Extract the (x, y) coordinate from the center of the cell holding the provided text.  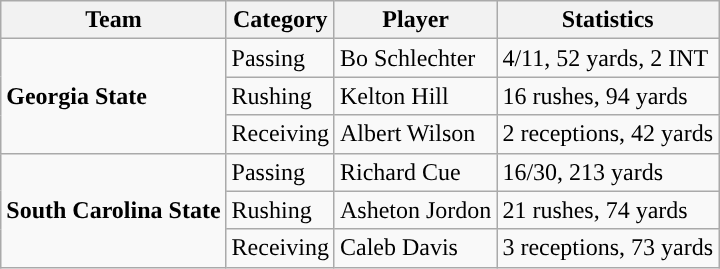
Team (114, 20)
Richard Cue (415, 172)
4/11, 52 yards, 2 INT (608, 58)
Category (280, 20)
Player (415, 20)
Georgia State (114, 96)
South Carolina State (114, 210)
16 rushes, 94 yards (608, 96)
Caleb Davis (415, 248)
21 rushes, 74 yards (608, 210)
Albert Wilson (415, 134)
16/30, 213 yards (608, 172)
Bo Schlechter (415, 58)
3 receptions, 73 yards (608, 248)
Asheton Jordon (415, 210)
2 receptions, 42 yards (608, 134)
Kelton Hill (415, 96)
Statistics (608, 20)
